Search for the cell housing the specified text and yield its (X, Y) center coordinate. 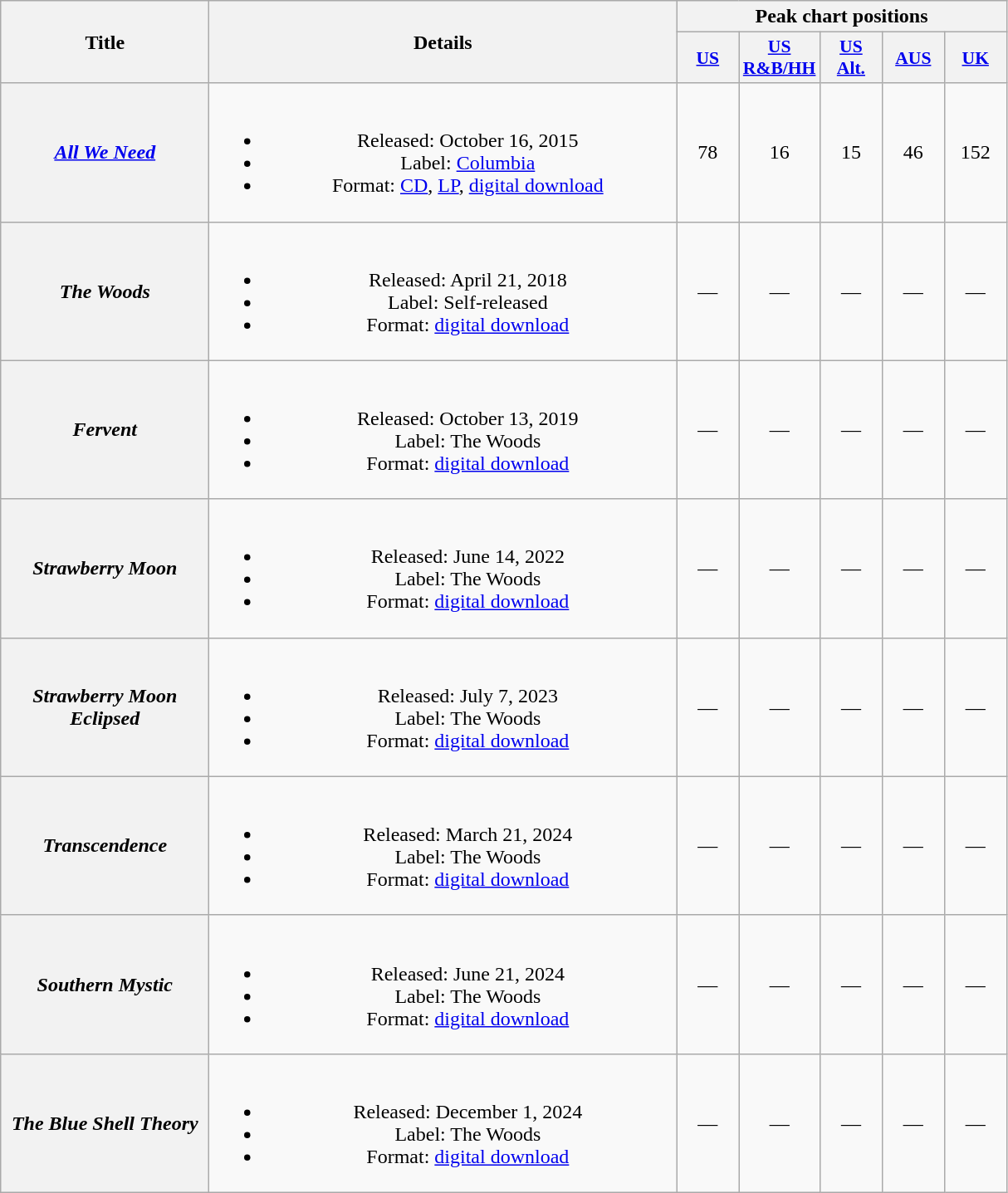
US R&B/HH (780, 58)
AUS (913, 58)
UK (975, 58)
Released: October 16, 2015Label: ColumbiaFormat: CD, LP, digital download (443, 153)
Released: March 21, 2024Label: The WoodsFormat: digital download (443, 845)
152 (975, 153)
The Blue Shell Theory (105, 1122)
Details (443, 42)
Released: April 21, 2018Label: Self-releasedFormat: digital download (443, 291)
46 (913, 153)
Transcendence (105, 845)
Fervent (105, 430)
US (707, 58)
Released: October 13, 2019Label: The WoodsFormat: digital download (443, 430)
US Alt. (850, 58)
Southern Mystic (105, 985)
16 (780, 153)
Released: June 14, 2022Label: The WoodsFormat: digital download (443, 568)
Released: July 7, 2023Label: The WoodsFormat: digital download (443, 707)
78 (707, 153)
Title (105, 42)
15 (850, 153)
The Woods (105, 291)
Released: June 21, 2024Label: The WoodsFormat: digital download (443, 985)
Strawberry Moon Eclipsed (105, 707)
Peak chart positions (842, 17)
Released: December 1, 2024Label: The WoodsFormat: digital download (443, 1122)
All We Need (105, 153)
Strawberry Moon (105, 568)
